Pinpoint the cell where the given text exists, returning its [X, Y] midpoint coordinate. 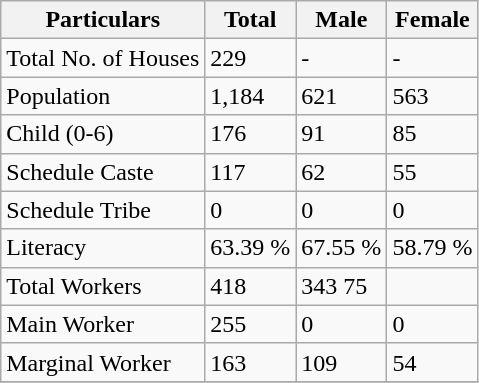
Total No. of Houses [103, 58]
418 [250, 286]
563 [432, 96]
54 [432, 362]
Population [103, 96]
Total Workers [103, 286]
Female [432, 20]
Particulars [103, 20]
58.79 % [432, 248]
Marginal Worker [103, 362]
Total [250, 20]
63.39 % [250, 248]
176 [250, 134]
255 [250, 324]
Child (0-6) [103, 134]
163 [250, 362]
117 [250, 172]
55 [432, 172]
343 75 [342, 286]
Schedule Caste [103, 172]
67.55 % [342, 248]
1,184 [250, 96]
109 [342, 362]
Main Worker [103, 324]
62 [342, 172]
91 [342, 134]
Literacy [103, 248]
Male [342, 20]
621 [342, 96]
229 [250, 58]
85 [432, 134]
Schedule Tribe [103, 210]
